Return (X, Y) of the center of cell containing provided text 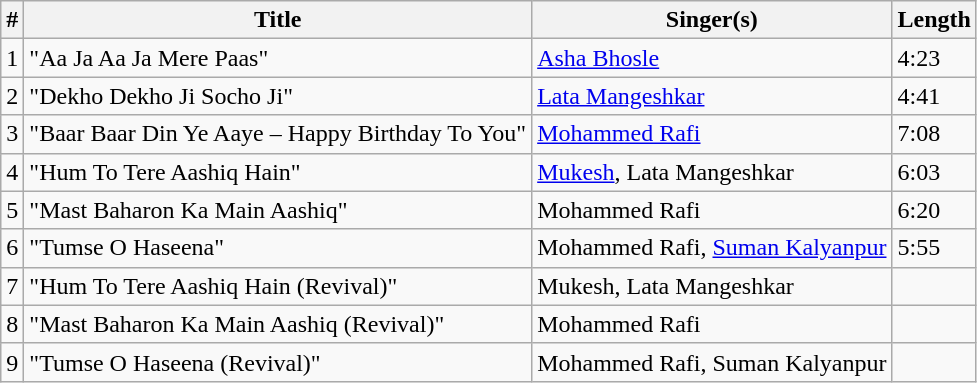
2 (12, 96)
"Hum To Tere Aashiq Hain (Revival)" (278, 286)
Length (934, 20)
"Aa Ja Aa Ja Mere Paas" (278, 58)
Singer(s) (712, 20)
"Hum To Tere Aashiq Hain" (278, 172)
"Baar Baar Din Ye Aaye – Happy Birthday To You" (278, 134)
4:41 (934, 96)
4:23 (934, 58)
7:08 (934, 134)
3 (12, 134)
"Dekho Dekho Ji Socho Ji" (278, 96)
5 (12, 210)
"Mast Baharon Ka Main Aashiq (Revival)" (278, 324)
# (12, 20)
"Mast Baharon Ka Main Aashiq" (278, 210)
8 (12, 324)
"Tumse O Haseena" (278, 248)
"Tumse O Haseena (Revival)" (278, 362)
Lata Mangeshkar (712, 96)
Asha Bhosle (712, 58)
4 (12, 172)
1 (12, 58)
6:20 (934, 210)
9 (12, 362)
5:55 (934, 248)
6 (12, 248)
Title (278, 20)
6:03 (934, 172)
7 (12, 286)
